Provide the (x, y) coordinate of the cell's center where the given text is located.  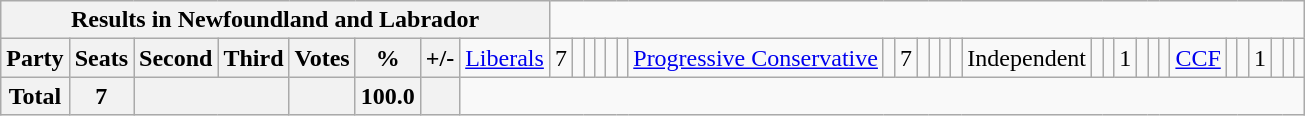
100.0 (388, 96)
Results in Newfoundland and Labrador (276, 20)
Third (254, 58)
+/- (440, 58)
Liberals (505, 58)
Total (35, 96)
Votes (322, 58)
Independent (1027, 58)
Progressive Conservative (756, 58)
Second (176, 58)
CCF (1198, 58)
Party (35, 58)
Seats (101, 58)
% (388, 58)
